Scan for the cell matching the given text and deliver its (x, y) coordinate at center. 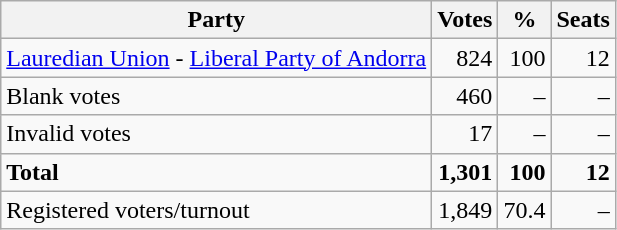
824 (465, 58)
% (524, 20)
17 (465, 134)
Party (216, 20)
Invalid votes (216, 134)
1,301 (465, 172)
Lauredian Union - Liberal Party of Andorra (216, 58)
1,849 (465, 210)
460 (465, 96)
Blank votes (216, 96)
Votes (465, 20)
Seats (583, 20)
70.4 (524, 210)
Total (216, 172)
Registered voters/turnout (216, 210)
